Return (x, y) of the center of cell containing provided text 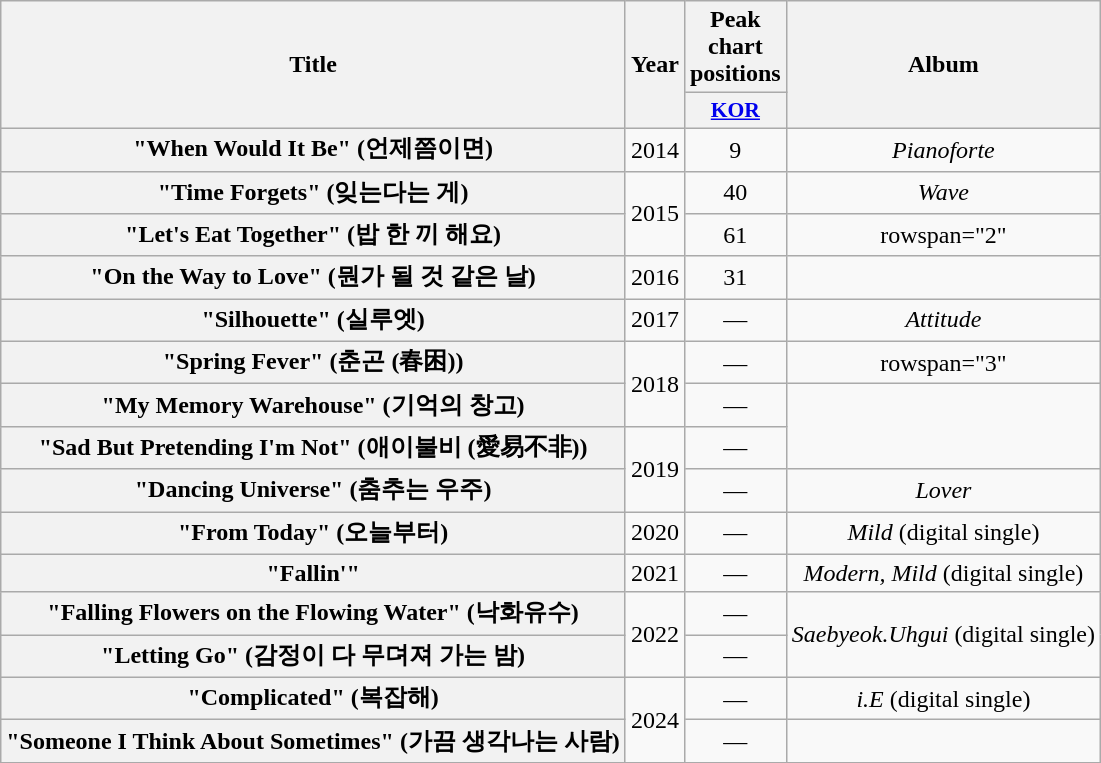
"Sad But Pretending I'm Not" (애이불비 (愛易不非)) (314, 448)
2022 (654, 634)
2015 (654, 214)
KOR (735, 111)
2018 (654, 384)
Modern, Mild (digital single) (943, 573)
"Silhouette" (실루엣) (314, 320)
"When Would It Be" (언제쯤이면) (314, 150)
"Dancing Universe" (춤추는 우주) (314, 490)
"Letting Go" (감정이 다 무뎌져 가는 밤) (314, 656)
"Let's Eat Together" (밥 한 끼 해요) (314, 236)
"Complicated" (복잡해) (314, 698)
Pianoforte (943, 150)
"On the Way to Love" (뭔가 될 것 같은 날) (314, 278)
"Spring Fever" (춘곤 (春困)) (314, 362)
"From Today" (오늘부터) (314, 534)
Title (314, 65)
Saebyeok.Uhgui (digital single) (943, 634)
Year (654, 65)
2014 (654, 150)
31 (735, 278)
"My Memory Warehouse" (기억의 창고) (314, 406)
40 (735, 192)
2017 (654, 320)
"Fallin'" (314, 573)
Attitude (943, 320)
rowspan="3" (943, 362)
2024 (654, 720)
"Falling Flowers on the Flowing Water" (낙화유수) (314, 614)
2021 (654, 573)
"Someone I Think About Sometimes" (가끔 생각나는 사람) (314, 742)
61 (735, 236)
Lover (943, 490)
Wave (943, 192)
9 (735, 150)
"Time Forgets" (잊는다는 게) (314, 192)
2019 (654, 468)
i.E (digital single) (943, 698)
Mild (digital single) (943, 534)
Peak chart positions (735, 47)
rowspan="2" (943, 236)
Album (943, 65)
2016 (654, 278)
2020 (654, 534)
